Locate the cell with the specified text and output its [x, y] center coordinate. 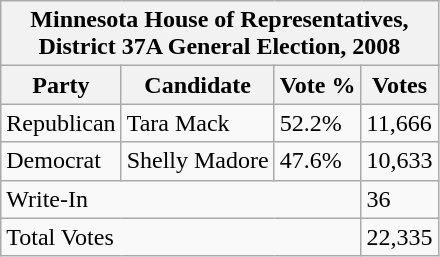
10,633 [400, 161]
Candidate [198, 85]
52.2% [318, 123]
Tara Mack [198, 123]
Minnesota House of Representatives,District 37A General Election, 2008 [220, 34]
47.6% [318, 161]
Shelly Madore [198, 161]
Votes [400, 85]
Party [61, 85]
22,335 [400, 237]
Republican [61, 123]
36 [400, 199]
11,666 [400, 123]
Total Votes [181, 237]
Vote % [318, 85]
Write-In [181, 199]
Democrat [61, 161]
